From the cell containing the given text, extract its center point as [x, y] coordinate. 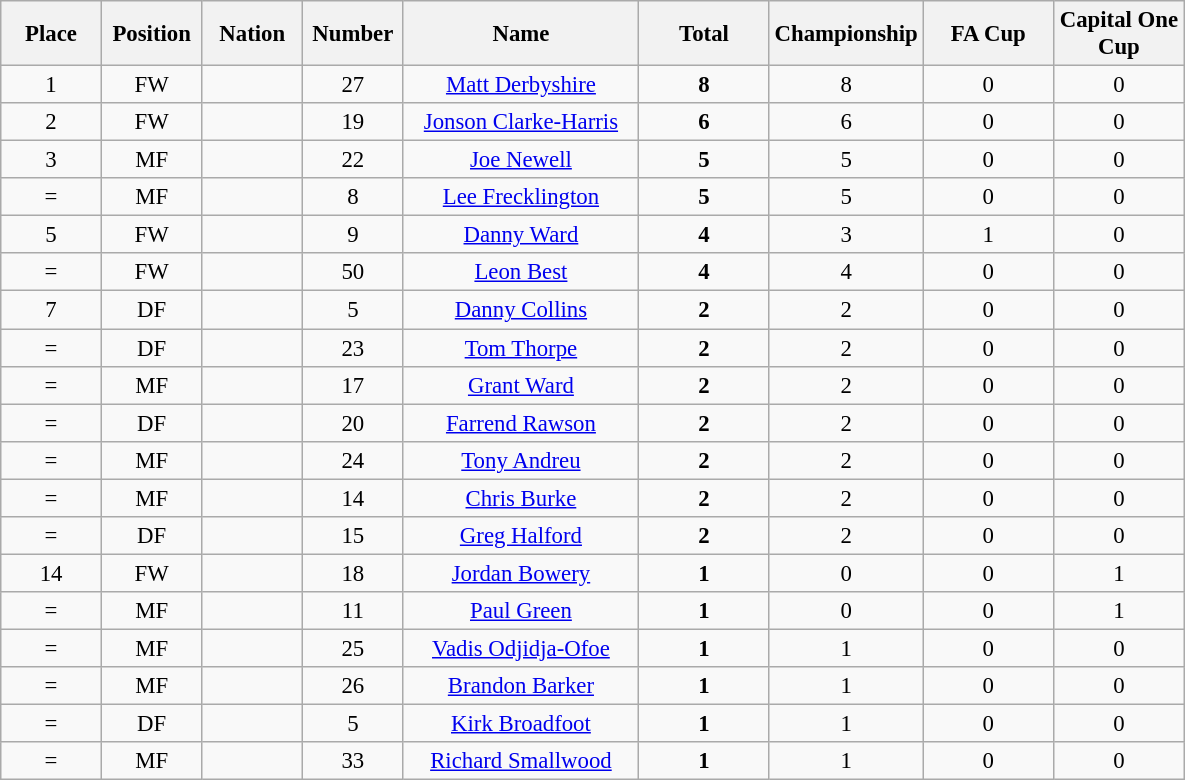
FA Cup [988, 34]
24 [354, 460]
22 [354, 160]
Name [521, 34]
Tom Thorpe [521, 348]
Danny Collins [521, 310]
Matt Derbyshire [521, 85]
Position [152, 34]
Kirk Broadfoot [521, 724]
11 [354, 611]
Paul Green [521, 611]
19 [354, 122]
50 [354, 273]
17 [354, 385]
Joe Newell [521, 160]
Grant Ward [521, 385]
Jordan Bowery [521, 573]
Farrend Rawson [521, 423]
Leon Best [521, 273]
Total [704, 34]
9 [354, 235]
Nation [252, 34]
Vadis Odjidja-Ofoe [521, 648]
25 [354, 648]
20 [354, 423]
Place [52, 34]
Brandon Barker [521, 686]
Championship [846, 34]
33 [354, 761]
Capital One Cup [1120, 34]
26 [354, 686]
Chris Burke [521, 498]
Number [354, 34]
Jonson Clarke-Harris [521, 122]
27 [354, 85]
23 [354, 348]
Greg Halford [521, 536]
18 [354, 573]
Richard Smallwood [521, 761]
Danny Ward [521, 235]
7 [52, 310]
Tony Andreu [521, 460]
Lee Frecklington [521, 197]
15 [354, 536]
